Identify which cell holds the provided text, then report its (X, Y) central coordinate. 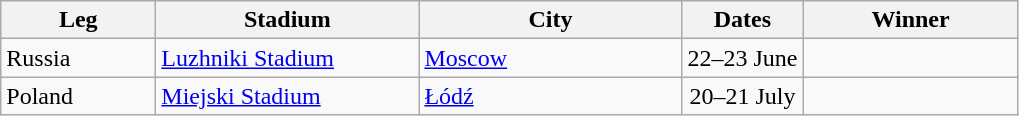
Winner (910, 20)
Moscow (550, 58)
Russia (78, 58)
Stadium (288, 20)
22–23 June (742, 58)
Leg (78, 20)
20–21 July (742, 96)
Łódź (550, 96)
City (550, 20)
Dates (742, 20)
Miejski Stadium (288, 96)
Luzhniki Stadium (288, 58)
Poland (78, 96)
